From the cell containing the given text, extract its center point as [X, Y] coordinate. 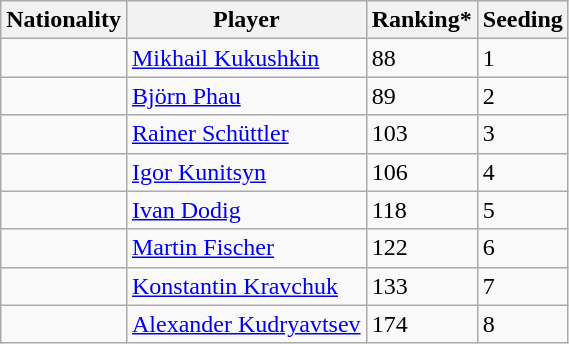
Björn Phau [246, 96]
89 [422, 96]
103 [422, 134]
Martin Fischer [246, 248]
8 [522, 324]
Ivan Dodig [246, 210]
Konstantin Kravchuk [246, 286]
Mikhail Kukushkin [246, 58]
Igor Kunitsyn [246, 172]
Alexander Kudryavtsev [246, 324]
106 [422, 172]
118 [422, 210]
Nationality [64, 20]
Player [246, 20]
133 [422, 286]
5 [522, 210]
88 [422, 58]
6 [522, 248]
7 [522, 286]
Seeding [522, 20]
2 [522, 96]
Ranking* [422, 20]
Rainer Schüttler [246, 134]
3 [522, 134]
1 [522, 58]
174 [422, 324]
122 [422, 248]
4 [522, 172]
